Scan for the cell matching the given text and deliver its (X, Y) coordinate at center. 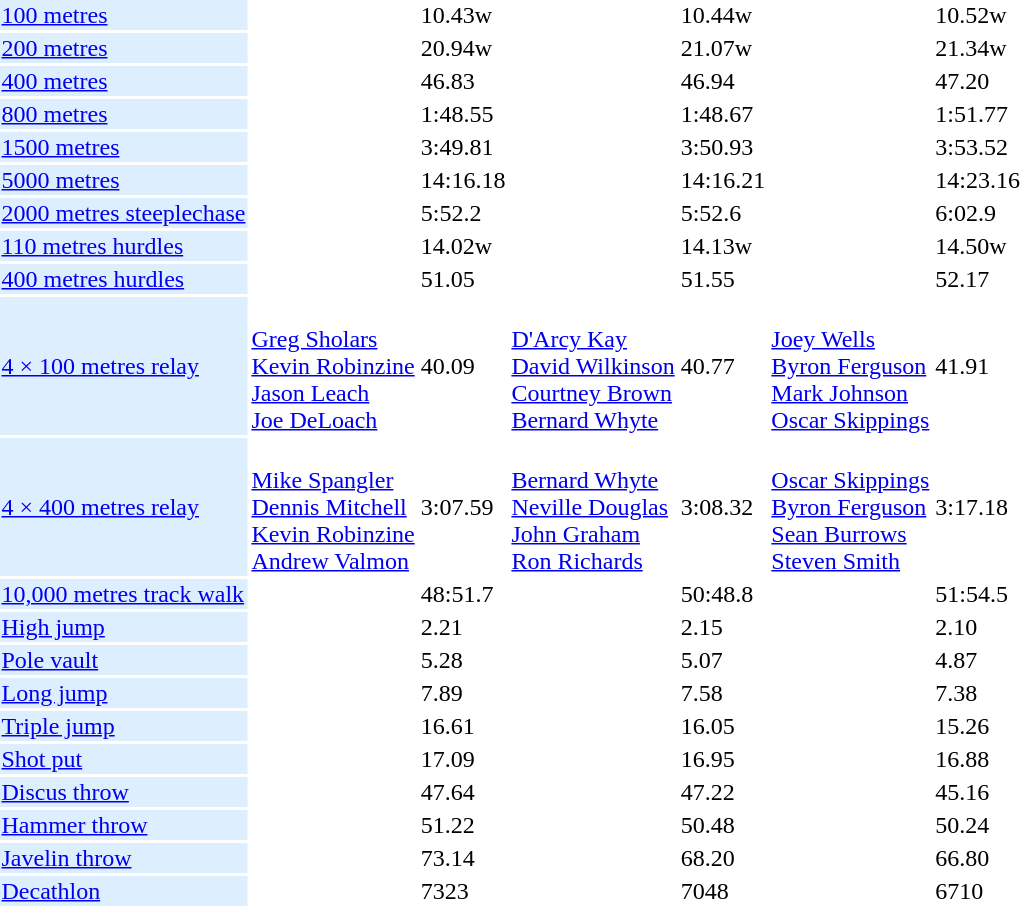
16.61 (463, 726)
High jump (124, 627)
51.22 (463, 825)
Mike SpanglerDennis MitchellKevin RobinzineAndrew Valmon (333, 507)
400 metres (124, 81)
14.13w (723, 246)
Discus throw (124, 792)
Hammer throw (124, 825)
Triple jump (124, 726)
46.83 (463, 81)
Shot put (124, 759)
2.21 (463, 627)
4 × 400 metres relay (124, 507)
40.09 (463, 366)
10.43w (463, 15)
14:16.18 (463, 180)
51.55 (723, 279)
Long jump (124, 693)
100 metres (124, 15)
1:48.67 (723, 114)
2.15 (723, 627)
1:48.55 (463, 114)
51.05 (463, 279)
7.89 (463, 693)
7048 (723, 891)
50:48.8 (723, 594)
Javelin throw (124, 858)
21.07w (723, 48)
47.64 (463, 792)
Decathlon (124, 891)
73.14 (463, 858)
1500 metres (124, 147)
20.94w (463, 48)
3:07.59 (463, 507)
16.95 (723, 759)
2000 metres steeplechase (124, 213)
5.07 (723, 660)
14.02w (463, 246)
68.20 (723, 858)
3:50.93 (723, 147)
5:52.6 (723, 213)
7.58 (723, 693)
10.44w (723, 15)
4 × 100 metres relay (124, 366)
10,000 metres track walk (124, 594)
3:49.81 (463, 147)
17.09 (463, 759)
46.94 (723, 81)
5.28 (463, 660)
D'Arcy KayDavid WilkinsonCourtney BrownBernard Whyte (593, 366)
47.22 (723, 792)
3:08.32 (723, 507)
Greg SholarsKevin RobinzineJason LeachJoe DeLoach (333, 366)
7323 (463, 891)
Bernard WhyteNeville DouglasJohn GrahamRon Richards (593, 507)
Pole vault (124, 660)
110 metres hurdles (124, 246)
5000 metres (124, 180)
400 metres hurdles (124, 279)
16.05 (723, 726)
Joey WellsByron FergusonMark JohnsonOscar Skippings (850, 366)
50.48 (723, 825)
200 metres (124, 48)
40.77 (723, 366)
800 metres (124, 114)
5:52.2 (463, 213)
48:51.7 (463, 594)
14:16.21 (723, 180)
Oscar SkippingsByron FergusonSean BurrowsSteven Smith (850, 507)
